Determine the [x, y] coordinate at the center of the cell enclosing the given text.  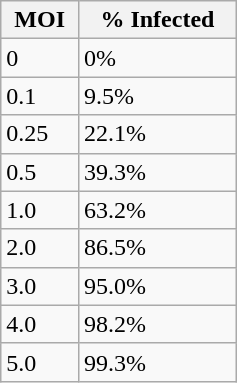
3.0 [40, 286]
% Infected [158, 20]
63.2% [158, 210]
99.3% [158, 362]
5.0 [40, 362]
MOI [40, 20]
0% [158, 58]
0.1 [40, 96]
2.0 [40, 248]
22.1% [158, 134]
9.5% [158, 96]
98.2% [158, 324]
95.0% [158, 286]
0.5 [40, 172]
0.25 [40, 134]
4.0 [40, 324]
1.0 [40, 210]
0 [40, 58]
86.5% [158, 248]
39.3% [158, 172]
